Output the [X, Y] coordinate of the center of the cell containing the given text.  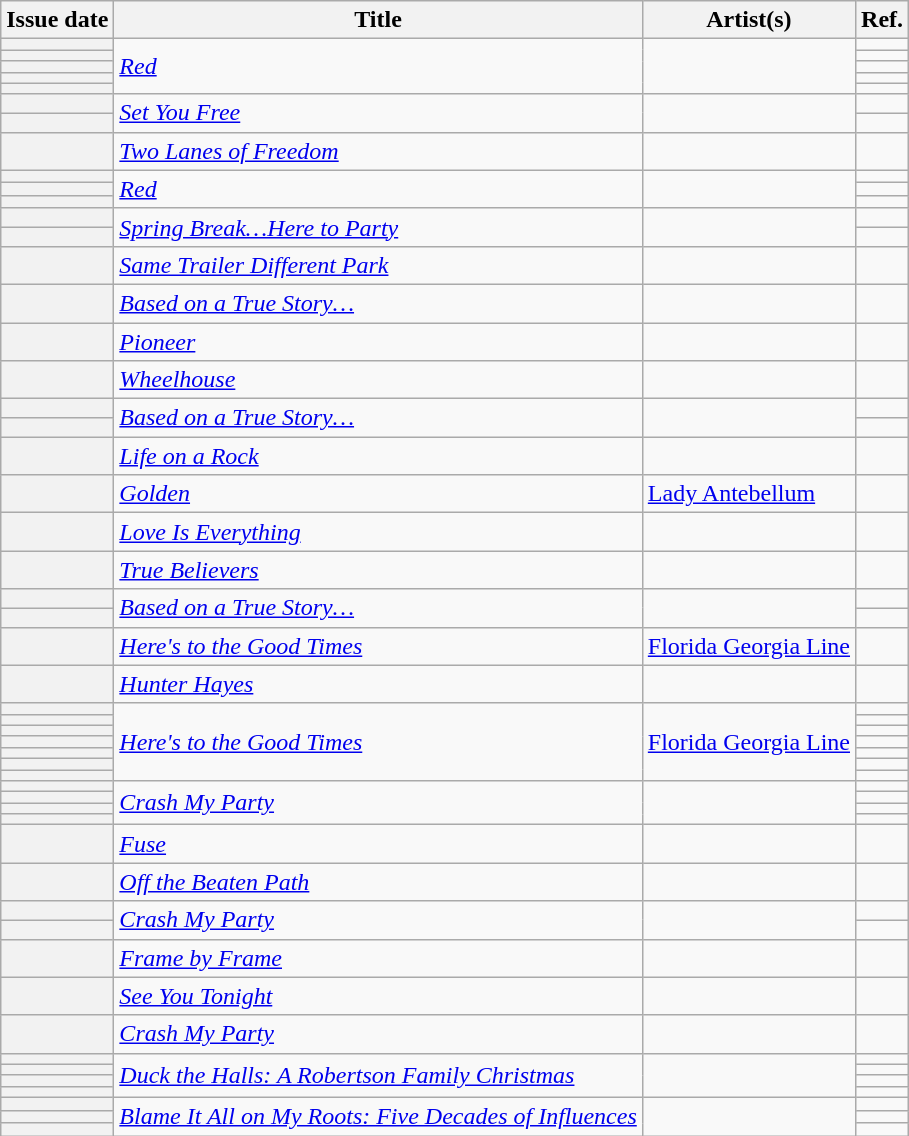
See You Tonight [378, 996]
Duck the Halls: A Robertson Family Christmas [378, 1075]
Lady Antebellum [748, 494]
Wheelhouse [378, 380]
Two Lanes of Freedom [378, 151]
Off the Beaten Path [378, 882]
Hunter Hayes [378, 684]
Set You Free [378, 113]
Fuse [378, 844]
Same Trailer Different Park [378, 265]
Golden [378, 494]
Blame It All on My Roots: Five Decades of Influences [378, 1116]
Love Is Everything [378, 532]
Life on a Rock [378, 456]
Spring Break…Here to Party [378, 227]
Frame by Frame [378, 958]
Title [378, 20]
Issue date [58, 20]
Pioneer [378, 341]
True Believers [378, 570]
Artist(s) [748, 20]
Ref. [882, 20]
